Locate the cell with the specified text and output its [x, y] center coordinate. 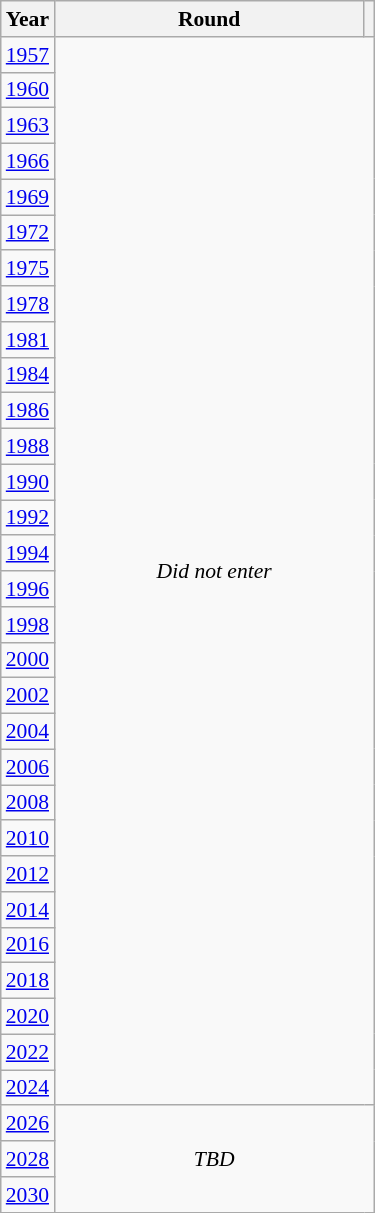
1966 [28, 162]
2030 [28, 1195]
2026 [28, 1124]
1972 [28, 233]
1981 [28, 340]
Did not enter [214, 572]
2018 [28, 981]
1998 [28, 625]
2014 [28, 910]
2028 [28, 1159]
1988 [28, 447]
1969 [28, 197]
1994 [28, 554]
2024 [28, 1088]
2006 [28, 767]
2010 [28, 839]
2002 [28, 696]
Year [28, 19]
1984 [28, 375]
2004 [28, 732]
1960 [28, 90]
1986 [28, 411]
1990 [28, 482]
2022 [28, 1052]
1963 [28, 126]
1996 [28, 589]
1975 [28, 269]
2008 [28, 803]
2020 [28, 1017]
TBD [214, 1160]
Round [209, 19]
2016 [28, 945]
2000 [28, 660]
1957 [28, 55]
1978 [28, 304]
1992 [28, 518]
2012 [28, 874]
